For the text-containing cell, return its midpoint in [x, y] coordinate format. 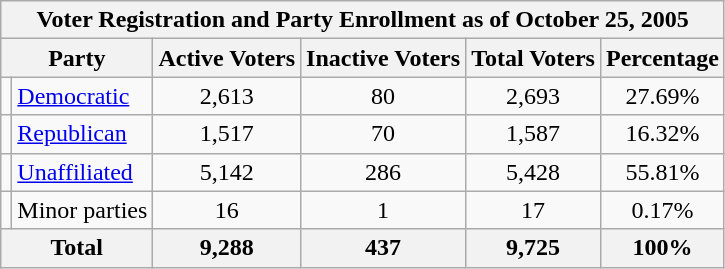
16.32% [662, 134]
0.17% [662, 210]
Democratic [82, 96]
16 [227, 210]
5,142 [227, 172]
Percentage [662, 58]
Total Voters [534, 58]
Total [77, 248]
55.81% [662, 172]
Unaffiliated [82, 172]
1 [384, 210]
Inactive Voters [384, 58]
Party [77, 58]
2,613 [227, 96]
100% [662, 248]
5,428 [534, 172]
17 [534, 210]
9,288 [227, 248]
437 [384, 248]
Active Voters [227, 58]
1,587 [534, 134]
70 [384, 134]
9,725 [534, 248]
286 [384, 172]
Republican [82, 134]
1,517 [227, 134]
80 [384, 96]
2,693 [534, 96]
Minor parties [82, 210]
27.69% [662, 96]
Voter Registration and Party Enrollment as of October 25, 2005 [363, 20]
